From the cell containing the given text, extract its center point as [x, y] coordinate. 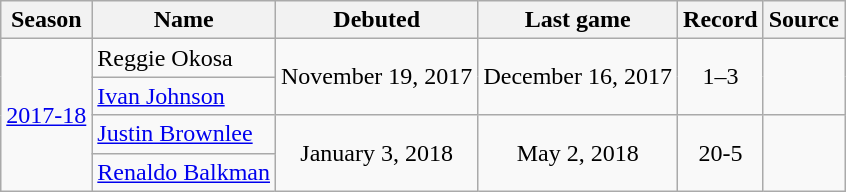
2017-18 [46, 115]
1–3 [721, 77]
Season [46, 20]
December 16, 2017 [578, 77]
November 19, 2017 [377, 77]
Record [721, 20]
Ivan Johnson [184, 96]
Renaldo Balkman [184, 172]
Source [804, 20]
May 2, 2018 [578, 153]
Name [184, 20]
Justin Brownlee [184, 134]
Last game [578, 20]
20-5 [721, 153]
Reggie Okosa [184, 58]
Debuted [377, 20]
January 3, 2018 [377, 153]
